Return the (x, y) coordinate for the center point of the cell that contains the specified text.  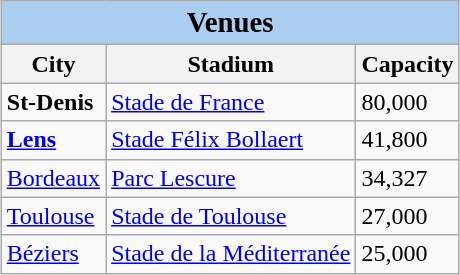
Stade Félix Bollaert (231, 140)
Stade de Toulouse (231, 216)
80,000 (408, 102)
Venues (230, 23)
Stadium (231, 64)
City (53, 64)
Capacity (408, 64)
Parc Lescure (231, 178)
Stade de France (231, 102)
Toulouse (53, 216)
Lens (53, 140)
25,000 (408, 254)
27,000 (408, 216)
Stade de la Méditerranée (231, 254)
34,327 (408, 178)
St-Denis (53, 102)
Béziers (53, 254)
41,800 (408, 140)
Bordeaux (53, 178)
